Output the (X, Y) coordinate of the center of the cell containing the given text.  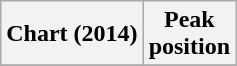
Peakposition (189, 34)
Chart (2014) (72, 34)
